Extract the (X, Y) coordinate from the center of the cell holding the provided text.  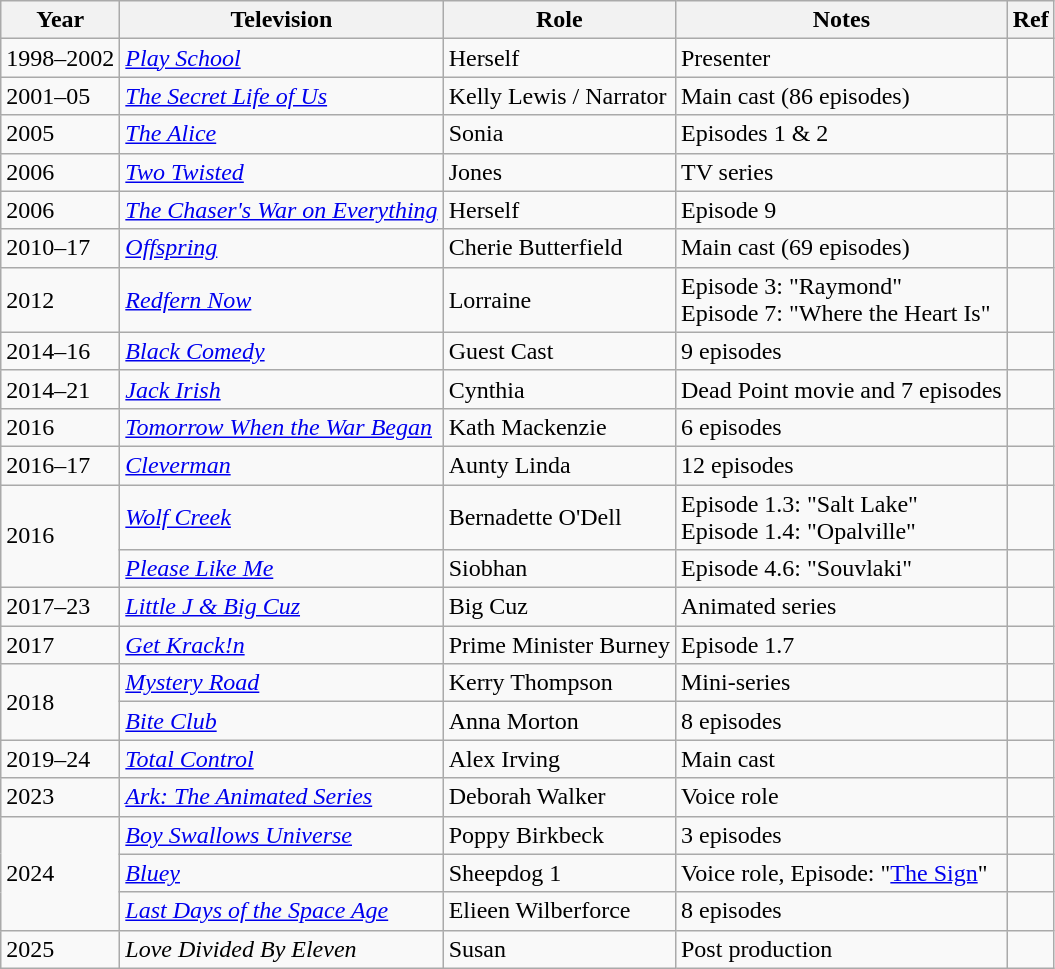
Mystery Road (282, 683)
Presenter (841, 58)
12 episodes (841, 465)
Aunty Linda (559, 465)
Bluey (282, 873)
Episode 4.6: "Souvlaki" (841, 569)
Cleverman (282, 465)
Cynthia (559, 389)
Susan (559, 949)
1998–2002 (60, 58)
Kelly Lewis / Narrator (559, 96)
2016–17 (60, 465)
Episode 1.7 (841, 645)
The Secret Life of Us (282, 96)
Voice role (841, 797)
Jack Irish (282, 389)
Episode 3: "Raymond"Episode 7: "Where the Heart Is" (841, 300)
2018 (60, 702)
Get Krack!n (282, 645)
Alex Irving (559, 759)
Guest Cast (559, 351)
The Chaser's War on Everything (282, 210)
The Alice (282, 134)
Lorraine (559, 300)
Offspring (282, 248)
Two Twisted (282, 172)
Main cast (69 episodes) (841, 248)
Prime Minister Burney (559, 645)
Episodes 1 & 2 (841, 134)
2017 (60, 645)
Ark: The Animated Series (282, 797)
2010–17 (60, 248)
Jones (559, 172)
Kath Mackenzie (559, 427)
Little J & Big Cuz (282, 607)
Role (559, 20)
Total Control (282, 759)
2025 (60, 949)
Episode 1.3: "Salt Lake"Episode 1.4: "Opalville" (841, 516)
Bernadette O'Dell (559, 516)
Anna Morton (559, 721)
Sheepdog 1 (559, 873)
Television (282, 20)
Last Days of the Space Age (282, 911)
Deborah Walker (559, 797)
2024 (60, 873)
Boy Swallows Universe (282, 835)
Post production (841, 949)
Bite Club (282, 721)
2014–21 (60, 389)
Ref (1030, 20)
Sonia (559, 134)
Elieen Wilberforce (559, 911)
TV series (841, 172)
Main cast (841, 759)
Love Divided By Eleven (282, 949)
Poppy Birkbeck (559, 835)
Cherie Butterfield (559, 248)
2023 (60, 797)
Episode 9 (841, 210)
2019–24 (60, 759)
Play School (282, 58)
Black Comedy (282, 351)
Mini-series (841, 683)
3 episodes (841, 835)
Please Like Me (282, 569)
Dead Point movie and 7 episodes (841, 389)
9 episodes (841, 351)
2017–23 (60, 607)
Animated series (841, 607)
Big Cuz (559, 607)
2005 (60, 134)
2001–05 (60, 96)
2014–16 (60, 351)
Tomorrow When the War Began (282, 427)
Kerry Thompson (559, 683)
2012 (60, 300)
Voice role, Episode: "The Sign" (841, 873)
Notes (841, 20)
Wolf Creek (282, 516)
Siobhan (559, 569)
Year (60, 20)
Main cast (86 episodes) (841, 96)
Redfern Now (282, 300)
6 episodes (841, 427)
